Output the (X, Y) coordinate of the center of the cell containing the given text.  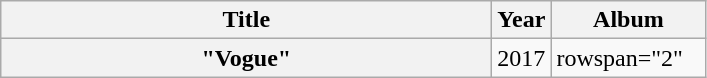
rowspan="2" (628, 58)
"Vogue" (246, 58)
Title (246, 20)
Year (522, 20)
2017 (522, 58)
Album (628, 20)
